Output the [X, Y] coordinate of the center of the cell containing the given text.  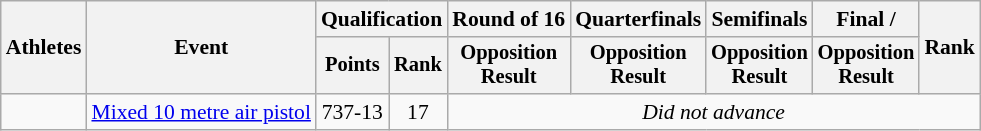
Event [201, 48]
Final / [866, 19]
Athletes [44, 48]
Mixed 10 metre air pistol [201, 112]
17 [418, 112]
Round of 16 [508, 19]
Did not advance [714, 112]
Quarterfinals [638, 19]
Qualification [382, 19]
Semifinals [760, 19]
Points [352, 66]
737-13 [352, 112]
